Provide the [x, y] coordinate of the cell's center where the given text is located.  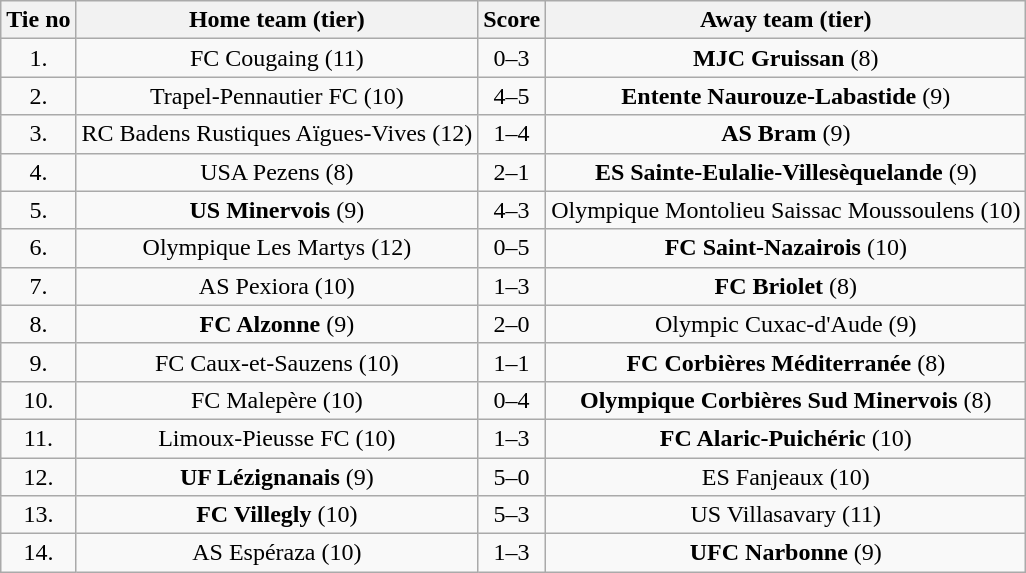
FC Saint-Nazairois (10) [786, 248]
Limoux-Pieusse FC (10) [277, 438]
10. [38, 400]
5. [38, 210]
9. [38, 362]
Trapel-Pennautier FC (10) [277, 96]
ES Fanjeaux (10) [786, 477]
Olympic Cuxac-d'Aude (9) [786, 324]
2. [38, 96]
AS Pexiora (10) [277, 286]
FC Villegly (10) [277, 515]
Score [512, 20]
Away team (tier) [786, 20]
FC Corbières Méditerranée (8) [786, 362]
1. [38, 58]
2–0 [512, 324]
Entente Naurouze-Labastide (9) [786, 96]
FC Malepère (10) [277, 400]
7. [38, 286]
Olympique Corbières Sud Minervois (8) [786, 400]
FC Cougaing (11) [277, 58]
4. [38, 172]
Olympique Montolieu Saissac Moussoulens (10) [786, 210]
Home team (tier) [277, 20]
5–3 [512, 515]
MJC Gruissan (8) [786, 58]
FC Briolet (8) [786, 286]
ES Sainte-Eulalie-Villesèquelande (9) [786, 172]
1–4 [512, 134]
Tie no [38, 20]
Olympique Les Martys (12) [277, 248]
2–1 [512, 172]
AS Espéraza (10) [277, 553]
13. [38, 515]
US Minervois (9) [277, 210]
0–4 [512, 400]
6. [38, 248]
5–0 [512, 477]
UFC Narbonne (9) [786, 553]
3. [38, 134]
11. [38, 438]
0–3 [512, 58]
4–3 [512, 210]
RC Badens Rustiques Aïgues-Vives (12) [277, 134]
FC Alzonne (9) [277, 324]
1–1 [512, 362]
AS Bram (9) [786, 134]
8. [38, 324]
US Villasavary (11) [786, 515]
FC Caux-et-Sauzens (10) [277, 362]
USA Pezens (8) [277, 172]
FC Alaric-Puichéric (10) [786, 438]
0–5 [512, 248]
14. [38, 553]
4–5 [512, 96]
UF Lézignanais (9) [277, 477]
12. [38, 477]
